Scan for the cell matching the given text and deliver its (x, y) coordinate at center. 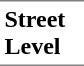
Street Level (42, 33)
